Identify which cell holds the provided text, then report its [X, Y] central coordinate. 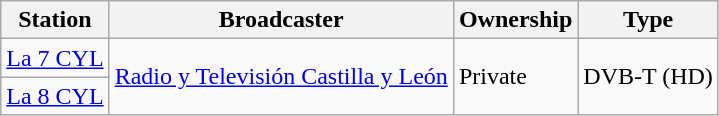
Private [515, 77]
DVB-T (HD) [648, 77]
Radio y Televisión Castilla y León [281, 77]
La 7 CYL [55, 58]
Ownership [515, 20]
La 8 CYL [55, 96]
Type [648, 20]
Broadcaster [281, 20]
Station [55, 20]
